For the text-containing cell, return its midpoint in [X, Y] coordinate format. 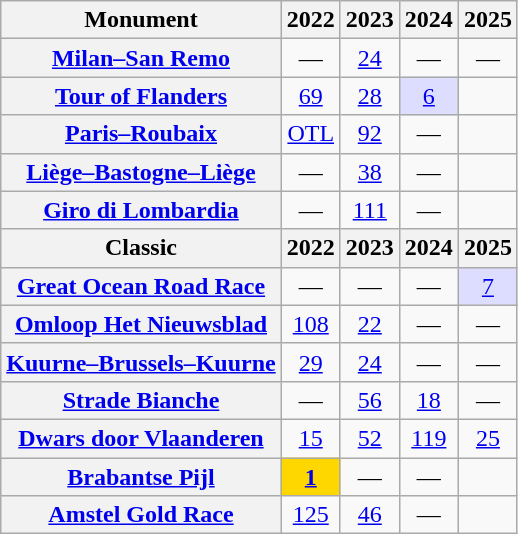
1 [310, 477]
119 [428, 438]
Omloop Het Nieuwsblad [141, 324]
125 [310, 515]
46 [370, 515]
Liège–Bastogne–Liège [141, 172]
56 [370, 400]
Great Ocean Road Race [141, 286]
28 [370, 96]
Amstel Gold Race [141, 515]
92 [370, 134]
Milan–San Remo [141, 58]
18 [428, 400]
Strade Bianche [141, 400]
Giro di Lombardia [141, 210]
108 [310, 324]
Brabantse Pijl [141, 477]
38 [370, 172]
Dwars door Vlaanderen [141, 438]
25 [488, 438]
111 [370, 210]
22 [370, 324]
69 [310, 96]
52 [370, 438]
Monument [141, 20]
7 [488, 286]
Classic [141, 248]
OTL [310, 134]
15 [310, 438]
Kuurne–Brussels–Kuurne [141, 362]
Paris–Roubaix [141, 134]
Tour of Flanders [141, 96]
6 [428, 96]
29 [310, 362]
